From the cell containing the given text, extract its center point as [x, y] coordinate. 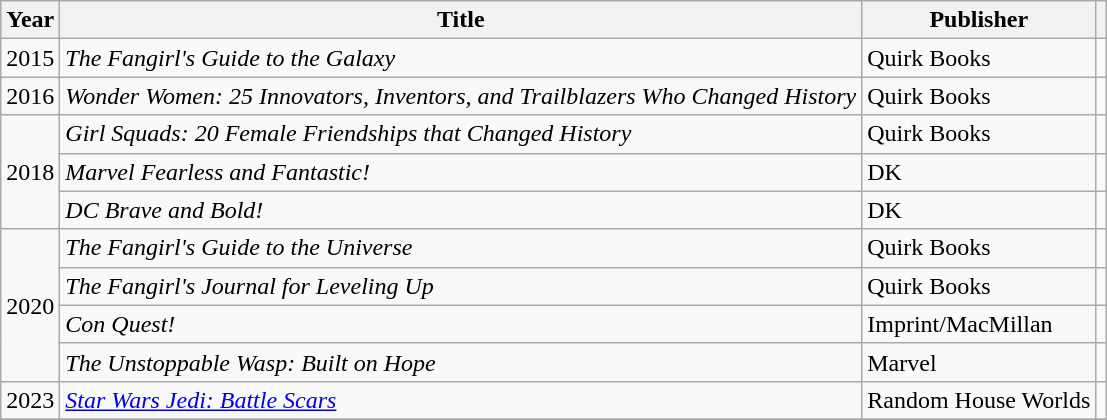
DC Brave and Bold! [461, 210]
The Fangirl's Guide to the Universe [461, 248]
Star Wars Jedi: Battle Scars [461, 400]
2018 [30, 172]
Marvel [979, 362]
Imprint/MacMillan [979, 324]
Random House Worlds [979, 400]
2015 [30, 58]
Con Quest! [461, 324]
The Unstoppable Wasp: Built on Hope [461, 362]
Marvel Fearless and Fantastic! [461, 172]
Title [461, 20]
2020 [30, 305]
Wonder Women: 25 Innovators, Inventors, and Trailblazers Who Changed History [461, 96]
The Fangirl's Journal for Leveling Up [461, 286]
Girl Squads: 20 Female Friendships that Changed History [461, 134]
Publisher [979, 20]
Year [30, 20]
The Fangirl's Guide to the Galaxy [461, 58]
2016 [30, 96]
2023 [30, 400]
